Determine the (X, Y) coordinate at the center of the cell enclosing the given text.  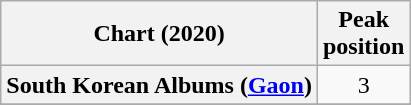
Chart (2020) (160, 34)
South Korean Albums (Gaon) (160, 85)
Peakposition (363, 34)
3 (363, 85)
